Return (x, y) of the center of cell containing provided text 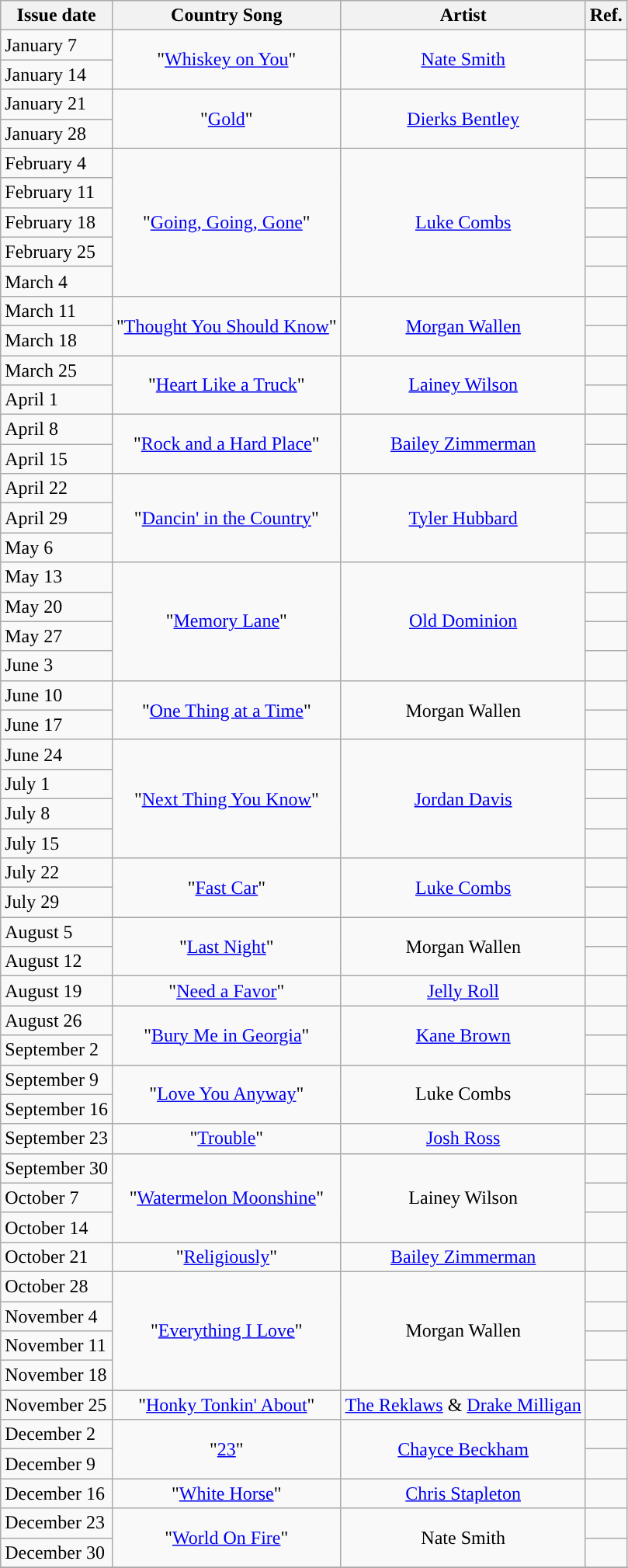
"23" (227, 1449)
"World On Fire" (227, 1538)
February 18 (57, 222)
Artist (463, 16)
Chris Stapleton (463, 1493)
May 20 (57, 607)
March 25 (57, 370)
January 7 (57, 45)
August 5 (57, 932)
July 15 (57, 843)
Ref. (605, 16)
Tyler Hubbard (463, 518)
June 3 (57, 666)
"Whiskey on You" (227, 60)
December 2 (57, 1434)
"Going, Going, Gone" (227, 222)
July 8 (57, 813)
Josh Ross (463, 1139)
March 11 (57, 311)
February 25 (57, 252)
Dierks Bentley (463, 119)
"Fast Car" (227, 888)
April 15 (57, 459)
"Heart Like a Truck" (227, 385)
December 16 (57, 1493)
January 14 (57, 75)
Jelly Roll (463, 991)
September 9 (57, 1080)
"Memory Lane" (227, 621)
"White Horse" (227, 1493)
June 24 (57, 754)
April 1 (57, 400)
April 29 (57, 518)
June 10 (57, 695)
"Honky Tonkin' About" (227, 1405)
October 7 (57, 1198)
February 4 (57, 163)
"Bury Me in Georgia" (227, 1035)
June 17 (57, 725)
August 12 (57, 961)
January 28 (57, 134)
Issue date (57, 16)
April 22 (57, 488)
November 25 (57, 1405)
February 11 (57, 193)
July 29 (57, 902)
"Religiously" (227, 1257)
September 23 (57, 1139)
May 27 (57, 636)
September 2 (57, 1050)
"Everything I Love" (227, 1330)
"Dancin' in the Country" (227, 518)
October 28 (57, 1286)
March 18 (57, 340)
November 18 (57, 1375)
July 1 (57, 784)
September 16 (57, 1109)
Old Dominion (463, 621)
August 26 (57, 1020)
"Last Night" (227, 947)
The Reklaws & Drake Milligan (463, 1405)
May 13 (57, 577)
January 21 (57, 104)
March 4 (57, 281)
May 6 (57, 548)
"Watermelon Moonshine" (227, 1198)
"Love You Anyway" (227, 1094)
"Next Thing You Know" (227, 798)
August 19 (57, 991)
"Thought You Should Know" (227, 325)
September 30 (57, 1168)
July 22 (57, 873)
"Rock and a Hard Place" (227, 444)
"Need a Favor" (227, 991)
"Gold" (227, 119)
April 8 (57, 429)
Chayce Beckham (463, 1449)
November 4 (57, 1316)
"Trouble" (227, 1139)
Jordan Davis (463, 798)
October 21 (57, 1257)
October 14 (57, 1227)
December 9 (57, 1464)
December 23 (57, 1523)
"One Thing at a Time" (227, 710)
Kane Brown (463, 1035)
December 30 (57, 1552)
Country Song (227, 16)
November 11 (57, 1346)
